Output the (x, y) coordinate of the center of the cell containing the given text.  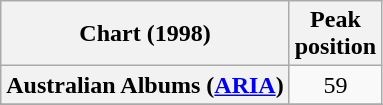
Peakposition (335, 34)
59 (335, 85)
Chart (1998) (145, 34)
Australian Albums (ARIA) (145, 85)
